Extract the (X, Y) coordinate from the center of the cell holding the provided text.  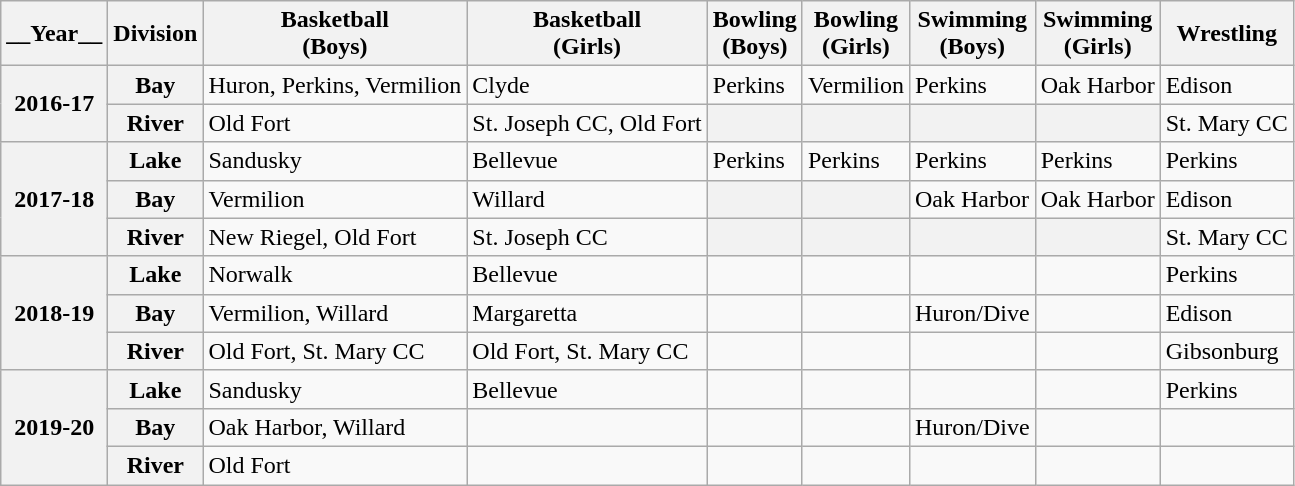
Clyde (587, 85)
__Year__ (54, 34)
2017-18 (54, 199)
Vermilion, Willard (335, 313)
2018-19 (54, 313)
Swimming(Boys) (972, 34)
New Riegel, Old Fort (335, 237)
Huron, Perkins, Vermilion (335, 85)
Wrestling (1226, 34)
St. Joseph CC, Old Fort (587, 123)
Bowling(Girls) (856, 34)
2016-17 (54, 104)
Oak Harbor, Willard (335, 427)
Norwalk (335, 275)
Bowling(Boys) (754, 34)
Gibsonburg (1226, 351)
Willard (587, 199)
Swimming(Girls) (1098, 34)
Basketball(Boys) (335, 34)
Division (156, 34)
Basketball(Girls) (587, 34)
2019-20 (54, 427)
Margaretta (587, 313)
St. Joseph CC (587, 237)
